Return [X, Y] of the center of cell containing provided text 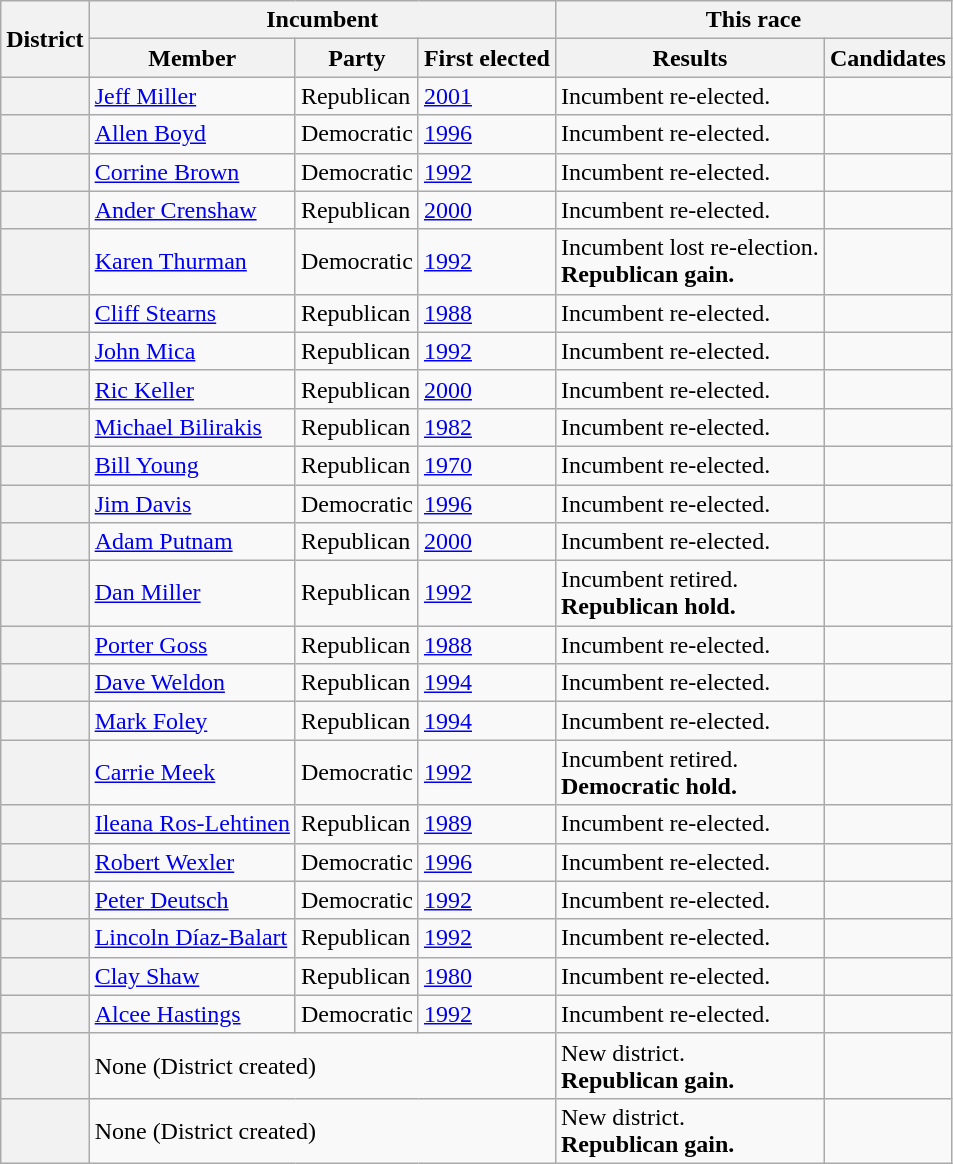
First elected [486, 58]
Bill Young [192, 465]
This race [753, 20]
Party [356, 58]
Carrie Meek [192, 772]
Adam Putnam [192, 542]
Porter Goss [192, 645]
Incumbent lost re-election.Republican gain. [690, 262]
Alcee Hastings [192, 1014]
Candidates [888, 58]
1980 [486, 976]
Jeff Miller [192, 96]
Incumbent retired.Democratic hold. [690, 772]
Ileana Ros-Lehtinen [192, 824]
Corrine Brown [192, 172]
Mark Foley [192, 721]
Peter Deutsch [192, 900]
Member [192, 58]
1970 [486, 465]
Dan Miller [192, 594]
1982 [486, 427]
2001 [486, 96]
Ander Crenshaw [192, 210]
Results [690, 58]
Dave Weldon [192, 683]
Allen Boyd [192, 134]
Incumbent [322, 20]
Karen Thurman [192, 262]
1989 [486, 824]
Michael Bilirakis [192, 427]
Cliff Stearns [192, 313]
District [45, 39]
John Mica [192, 351]
Jim Davis [192, 503]
Incumbent retired.Republican hold. [690, 594]
Clay Shaw [192, 976]
Robert Wexler [192, 862]
Ric Keller [192, 389]
Lincoln Díaz-Balart [192, 938]
